Return the (x, y) coordinate for the center point of the cell that contains the specified text.  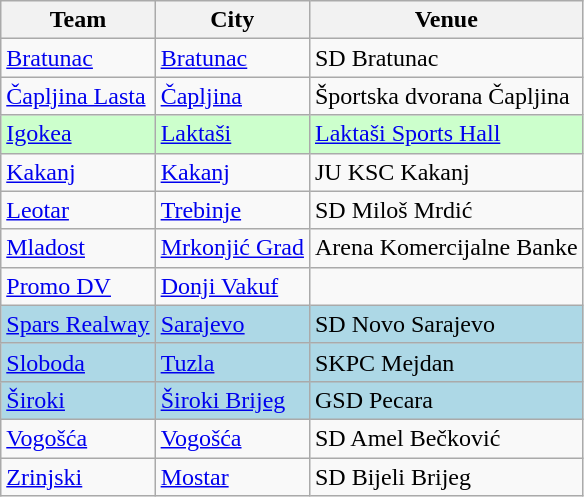
Sloboda (78, 362)
Laktaši (232, 134)
JU KSC Kakanj (446, 172)
Leotar (78, 210)
Trebinje (232, 210)
Športska dvorana Čapljina (446, 96)
Igokea (78, 134)
SD Bijeli Brijeg (446, 477)
GSD Pecara (446, 400)
Spars Realway (78, 324)
Arena Komercijalne Banke (446, 248)
SD Amel Bečković (446, 438)
Team (78, 20)
Široki Brijeg (232, 400)
SD Bratunac (446, 58)
Široki (78, 400)
Mostar (232, 477)
City (232, 20)
Čapljina Lasta (78, 96)
Mrkonjić Grad (232, 248)
Laktaši Sports Hall (446, 134)
SD Miloš Mrdić (446, 210)
Sarajevo (232, 324)
Čapljina (232, 96)
SD Novo Sarajevo (446, 324)
Zrinjski (78, 477)
Donji Vakuf (232, 286)
Mladost (78, 248)
SKPC Mejdan (446, 362)
Promo DV (78, 286)
Venue (446, 20)
Tuzla (232, 362)
